For the text-containing cell, return its midpoint in [X, Y] coordinate format. 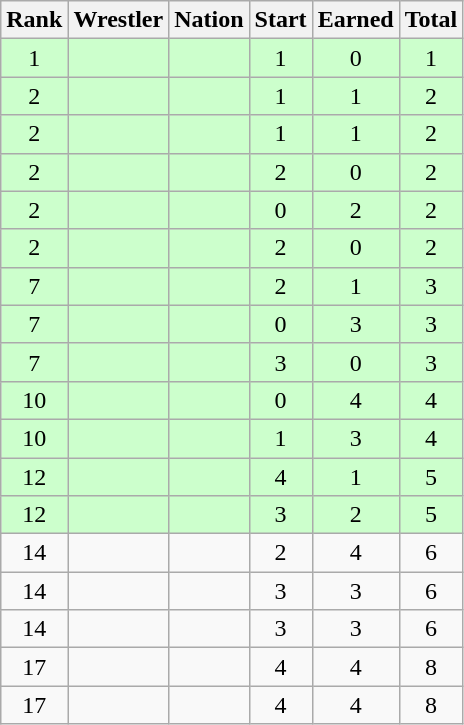
Wrestler [118, 20]
Nation [209, 20]
Total [431, 20]
Earned [356, 20]
Rank [34, 20]
Start [280, 20]
